Determine the (X, Y) coordinate at the center of the cell enclosing the given text.  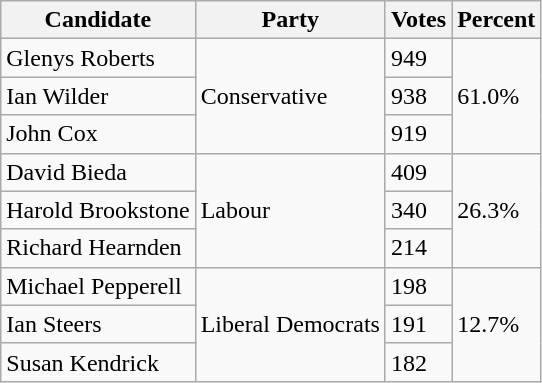
198 (418, 286)
Ian Wilder (98, 96)
214 (418, 248)
Labour (290, 210)
191 (418, 324)
949 (418, 58)
Conservative (290, 96)
Liberal Democrats (290, 324)
Glenys Roberts (98, 58)
26.3% (496, 210)
Susan Kendrick (98, 362)
409 (418, 172)
Ian Steers (98, 324)
David Bieda (98, 172)
Michael Pepperell (98, 286)
Richard Hearnden (98, 248)
Votes (418, 20)
182 (418, 362)
Party (290, 20)
Harold Brookstone (98, 210)
Percent (496, 20)
12.7% (496, 324)
938 (418, 96)
919 (418, 134)
340 (418, 210)
John Cox (98, 134)
Candidate (98, 20)
61.0% (496, 96)
